Search for the cell housing the specified text and yield its [x, y] center coordinate. 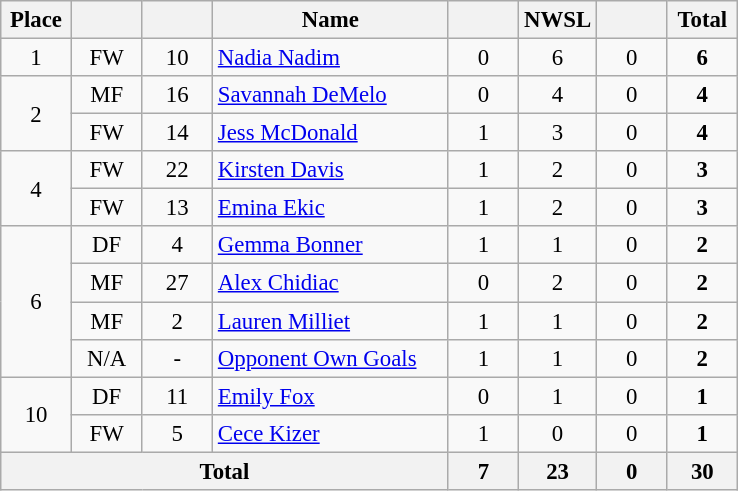
Cece Kizer [331, 433]
NWSL [558, 20]
22 [178, 170]
13 [178, 208]
Gemma Bonner [331, 245]
7 [484, 471]
Nadia Nadim [331, 58]
Lauren Milliet [331, 321]
Place [36, 20]
Opponent Own Goals [331, 358]
Jess McDonald [331, 133]
Name [331, 20]
23 [558, 471]
Kirsten Davis [331, 170]
- [178, 358]
Savannah DeMelo [331, 95]
16 [178, 95]
Emina Ekic [331, 208]
11 [178, 396]
Alex Chidiac [331, 283]
5 [178, 433]
14 [178, 133]
Emily Fox [331, 396]
27 [178, 283]
N/A [106, 358]
30 [702, 471]
